Provide the [X, Y] coordinate of the cell's center where the given text is located.  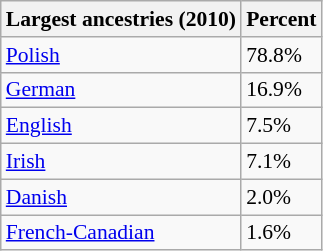
Percent [281, 19]
Irish [121, 162]
2.0% [281, 197]
French-Canadian [121, 233]
7.1% [281, 162]
78.8% [281, 55]
16.9% [281, 90]
1.6% [281, 233]
Largest ancestries (2010) [121, 19]
German [121, 90]
English [121, 126]
Polish [121, 55]
Danish [121, 197]
7.5% [281, 126]
